Find where the given text appears and provide that cell's center as [x, y] coordinate. 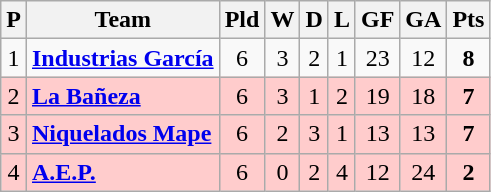
Pld [242, 20]
GA [424, 20]
8 [468, 58]
La Bañeza [122, 96]
Pts [468, 20]
GF [377, 20]
W [282, 20]
L [342, 20]
D [314, 20]
24 [424, 172]
23 [377, 58]
Team [122, 20]
A.E.P. [122, 172]
19 [377, 96]
0 [282, 172]
18 [424, 96]
Industrias García [122, 58]
Niquelados Mape [122, 134]
P [14, 20]
